Detect which cell encompasses the target text, then output its (x, y) center coordinate. 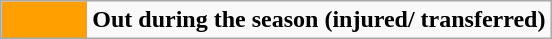
Out during the season (injured/ transferred) (319, 20)
